For the text-containing cell, return its midpoint in (X, Y) coordinate format. 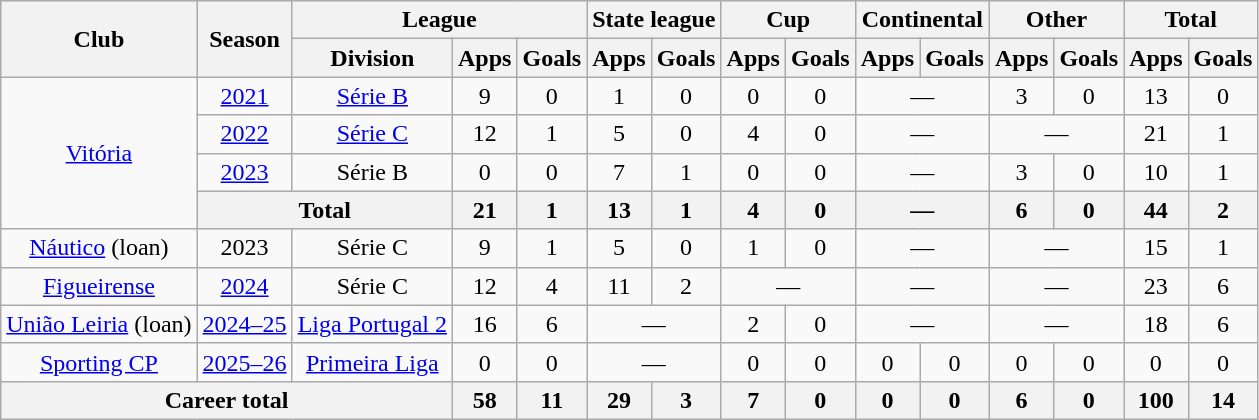
Club (99, 39)
Other (1056, 20)
23 (1156, 286)
União Leiria (loan) (99, 324)
2024–25 (244, 324)
Primeira Liga (372, 362)
Division (372, 58)
Náutico (loan) (99, 248)
Cup (788, 20)
14 (1223, 400)
18 (1156, 324)
15 (1156, 248)
2024 (244, 286)
2022 (244, 134)
29 (619, 400)
Career total (227, 400)
16 (485, 324)
League (440, 20)
2021 (244, 96)
10 (1156, 172)
State league (654, 20)
Season (244, 39)
100 (1156, 400)
2025–26 (244, 362)
Continental (922, 20)
Liga Portugal 2 (372, 324)
58 (485, 400)
Sporting CP (99, 362)
44 (1156, 210)
Figueirense (99, 286)
Vitória (99, 153)
